Detect which cell encompasses the target text, then output its [x, y] center coordinate. 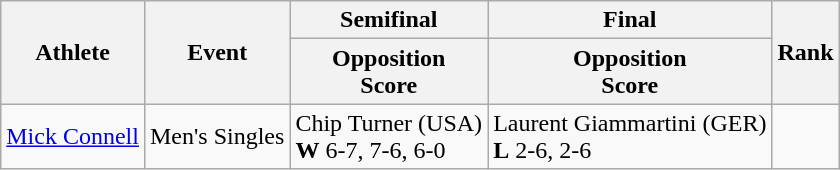
Final [630, 20]
Rank [806, 52]
Men's Singles [216, 136]
Laurent Giammartini (GER)L 2-6, 2-6 [630, 136]
Chip Turner (USA)W 6-7, 7-6, 6-0 [389, 136]
Athlete [73, 52]
Event [216, 52]
Semifinal [389, 20]
Mick Connell [73, 136]
